Return the [X, Y] coordinate for the center point of the cell that contains the specified text.  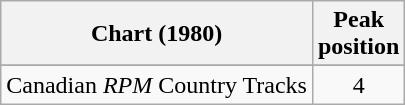
4 [358, 85]
Canadian RPM Country Tracks [157, 85]
Peakposition [358, 34]
Chart (1980) [157, 34]
